Output the (x, y) coordinate of the center of the cell containing the given text.  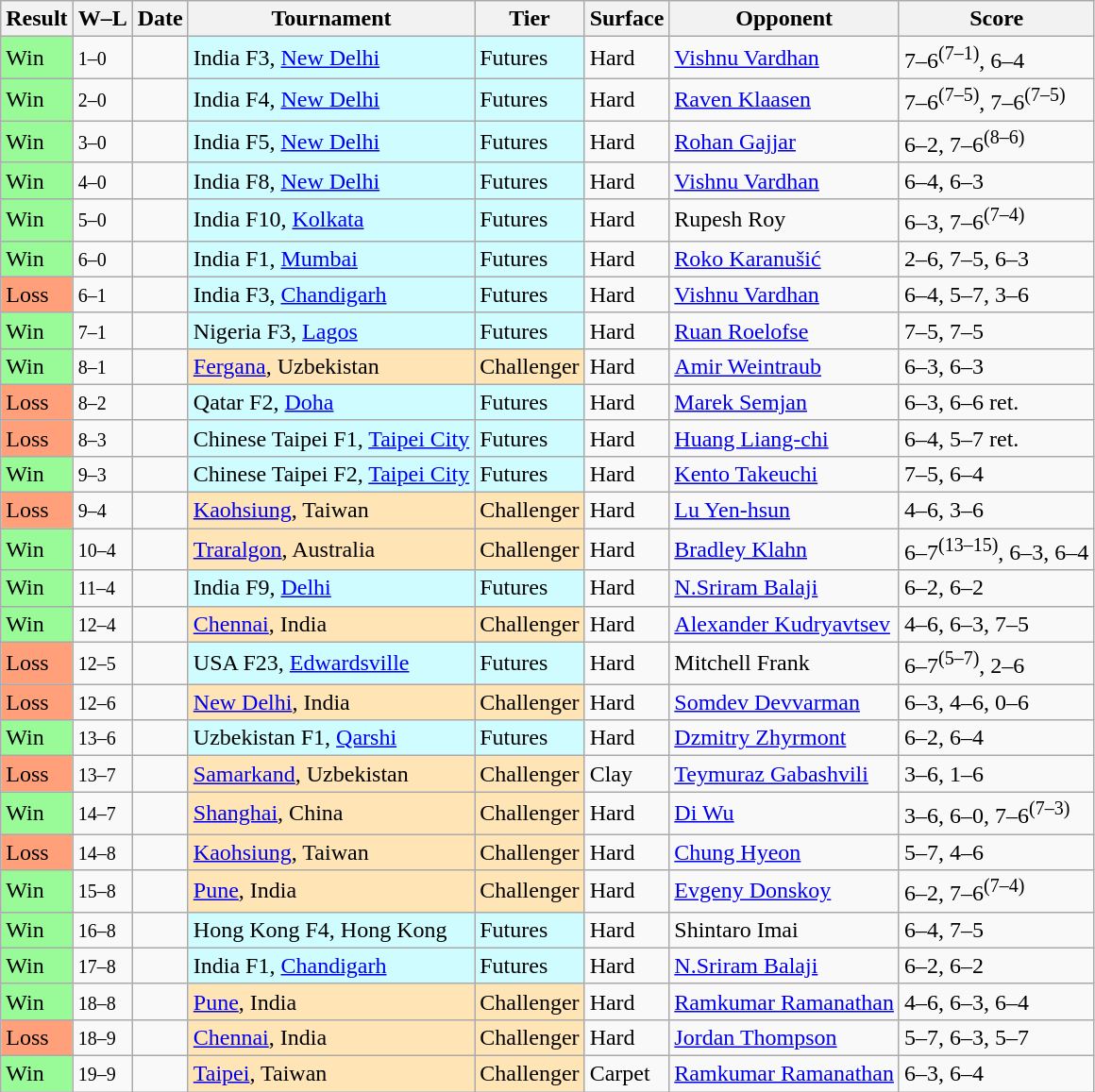
Samarkand, Uzbekistan (330, 774)
India F3, Chandigarh (330, 294)
3–6, 6–0, 7–6(7–3) (996, 814)
India F1, Mumbai (330, 259)
India F4, New Delhi (330, 100)
6–3, 6–3 (996, 366)
4–6, 6–3, 7–5 (996, 624)
Chinese Taipei F2, Taipei City (330, 474)
3–0 (102, 142)
11–4 (102, 588)
16–8 (102, 930)
India F9, Delhi (330, 588)
6–3, 4–6, 0–6 (996, 702)
W–L (102, 19)
Taipei, Taiwan (330, 1073)
6–4, 6–3 (996, 180)
Hong Kong F4, Hong Kong (330, 930)
1–0 (102, 59)
6–2, 7–6(8–6) (996, 142)
6–2, 7–6(7–4) (996, 891)
Ruan Roelofse (784, 330)
India F8, New Delhi (330, 180)
New Delhi, India (330, 702)
Carpet (627, 1073)
Dzmitry Zhyrmont (784, 738)
Fergana, Uzbekistan (330, 366)
12–6 (102, 702)
Di Wu (784, 814)
10–4 (102, 549)
5–0 (102, 221)
15–8 (102, 891)
Date (160, 19)
India F1, Chandigarh (330, 966)
18–9 (102, 1037)
Qatar F2, Doha (330, 402)
6–0 (102, 259)
Jordan Thompson (784, 1037)
6–3, 6–4 (996, 1073)
Chinese Taipei F1, Taipei City (330, 438)
14–8 (102, 852)
5–7, 4–6 (996, 852)
Lu Yen-hsun (784, 511)
7–1 (102, 330)
7–5, 7–5 (996, 330)
6–7(5–7), 2–6 (996, 663)
Uzbekistan F1, Qarshi (330, 738)
19–9 (102, 1073)
6–4, 5–7 ret. (996, 438)
7–5, 6–4 (996, 474)
Shanghai, China (330, 814)
Mitchell Frank (784, 663)
Shintaro Imai (784, 930)
Opponent (784, 19)
Marek Semjan (784, 402)
Tournament (330, 19)
Tier (530, 19)
Rupesh Roy (784, 221)
2–6, 7–5, 6–3 (996, 259)
13–7 (102, 774)
Chung Hyeon (784, 852)
6–4, 5–7, 3–6 (996, 294)
7–6(7–5), 7–6(7–5) (996, 100)
Rohan Gajjar (784, 142)
Clay (627, 774)
Evgeny Donskoy (784, 891)
4–6, 3–6 (996, 511)
12–4 (102, 624)
14–7 (102, 814)
3–6, 1–6 (996, 774)
Score (996, 19)
8–1 (102, 366)
9–3 (102, 474)
4–0 (102, 180)
Bradley Klahn (784, 549)
6–7(13–15), 6–3, 6–4 (996, 549)
13–6 (102, 738)
Huang Liang-chi (784, 438)
Kento Takeuchi (784, 474)
India F3, New Delhi (330, 59)
4–6, 6–3, 6–4 (996, 1001)
Result (37, 19)
7–6(7–1), 6–4 (996, 59)
Teymuraz Gabashvili (784, 774)
Nigeria F3, Lagos (330, 330)
Somdev Devvarman (784, 702)
Amir Weintraub (784, 366)
18–8 (102, 1001)
2–0 (102, 100)
17–8 (102, 966)
5–7, 6–3, 5–7 (996, 1037)
Roko Karanušić (784, 259)
Alexander Kudryavtsev (784, 624)
6–4, 7–5 (996, 930)
6–3, 7–6(7–4) (996, 221)
Raven Klaasen (784, 100)
12–5 (102, 663)
8–3 (102, 438)
USA F23, Edwardsville (330, 663)
6–2, 6–4 (996, 738)
India F5, New Delhi (330, 142)
9–4 (102, 511)
6–1 (102, 294)
8–2 (102, 402)
6–3, 6–6 ret. (996, 402)
Traralgon, Australia (330, 549)
India F10, Kolkata (330, 221)
Surface (627, 19)
